Locate the cell with the specified text and output its (X, Y) center coordinate. 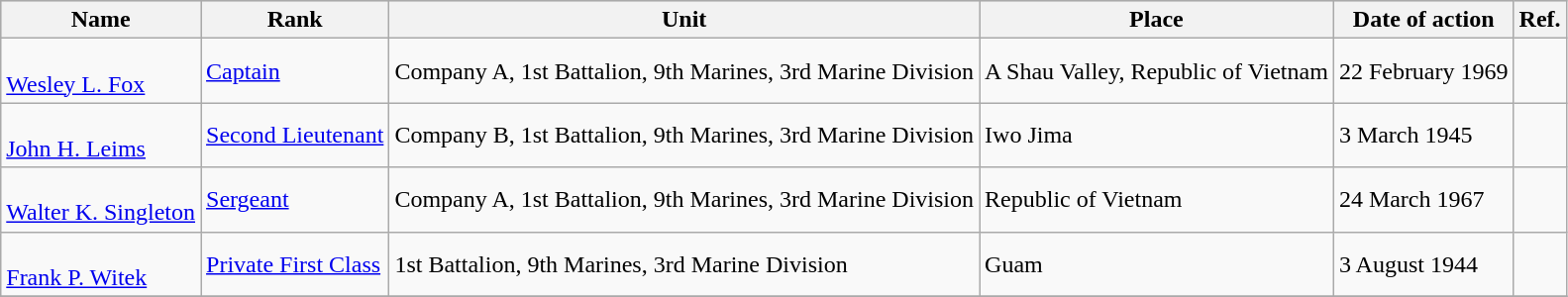
Frank P. Witek (101, 263)
1st Battalion, 9th Marines, 3rd Marine Division (684, 263)
Sergeant (295, 200)
Place (1157, 20)
3 March 1945 (1423, 135)
John H. Leims (101, 135)
A Shau Valley, Republic of Vietnam (1157, 71)
Private First Class (295, 263)
Captain (295, 71)
Rank (295, 20)
Date of action (1423, 20)
Second Lieutenant (295, 135)
Wesley L. Fox (101, 71)
Iwo Jima (1157, 135)
Republic of Vietnam (1157, 200)
Guam (1157, 263)
22 February 1969 (1423, 71)
24 March 1967 (1423, 200)
3 August 1944 (1423, 263)
Company B, 1st Battalion, 9th Marines, 3rd Marine Division (684, 135)
Unit (684, 20)
Walter K. Singleton (101, 200)
Name (101, 20)
Ref. (1539, 20)
